From the cell containing the given text, extract its center point as [x, y] coordinate. 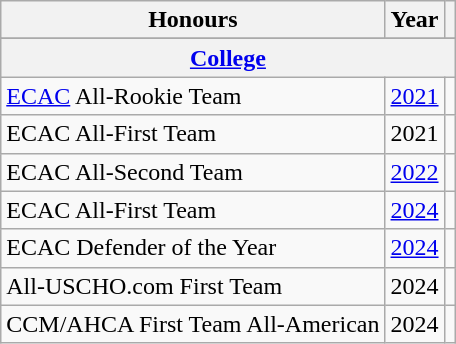
College [228, 58]
Honours [193, 20]
All-USCHO.com First Team [193, 286]
CCM/AHCA First Team All-American [193, 324]
ECAC Defender of the Year [193, 248]
ECAC All-Rookie Team [193, 96]
2022 [414, 172]
ECAC All-Second Team [193, 172]
Year [414, 20]
